Pinpoint the cell where the given text exists, returning its [X, Y] midpoint coordinate. 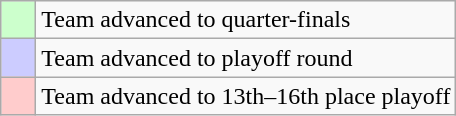
Team advanced to quarter-finals [246, 20]
Team advanced to 13th–16th place playoff [246, 96]
Team advanced to playoff round [246, 58]
